From the cell containing the given text, extract its center point as (x, y) coordinate. 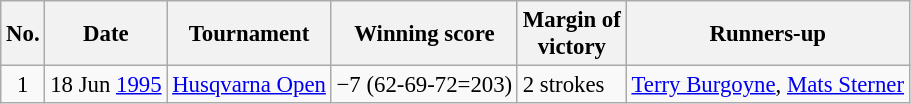
18 Jun 1995 (106, 85)
Margin ofvictory (572, 34)
Husqvarna Open (249, 85)
Winning score (424, 34)
2 strokes (572, 85)
Date (106, 34)
−7 (62-69-72=203) (424, 85)
Terry Burgoyne, Mats Sterner (768, 85)
1 (23, 85)
No. (23, 34)
Tournament (249, 34)
Runners-up (768, 34)
